Scan for the cell matching the given text and deliver its [X, Y] coordinate at center. 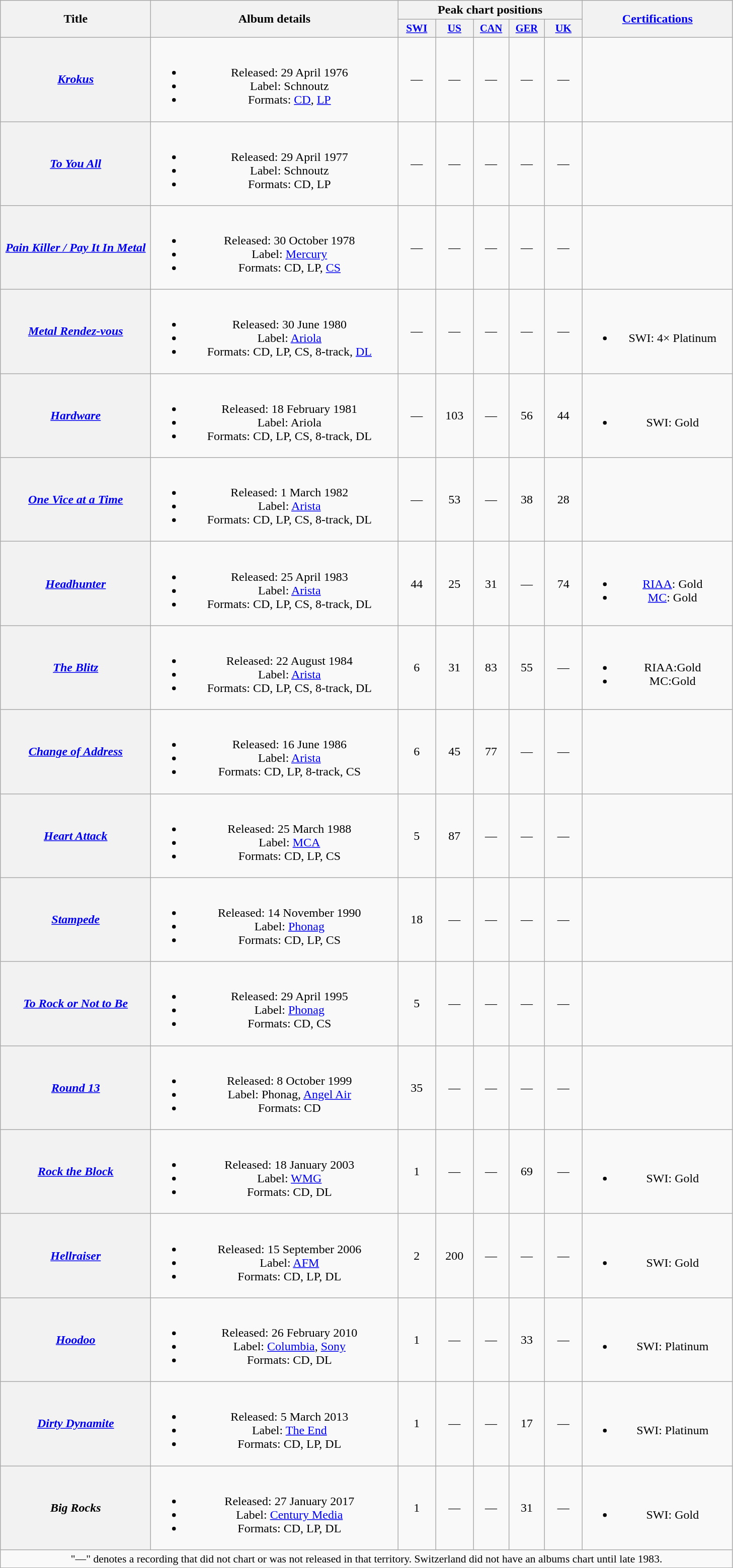
US [455, 29]
The Blitz [75, 668]
74 [563, 583]
Peak chart positions [490, 10]
Title [75, 19]
18 [417, 919]
Certifications [657, 19]
56 [527, 415]
To Rock or Not to Be [75, 1004]
Released: 18 February 1981Label: AriolaFormats: CD, LP, CS, 8-track, DL [275, 415]
Album details [275, 19]
103 [455, 415]
Change of Address [75, 751]
Released: 14 November 1990Label: PhonagFormats: CD, LP, CS [275, 919]
Released: 29 April 1995Label: PhonagFormats: CD, CS [275, 1004]
GER [527, 29]
Hellraiser [75, 1255]
38 [527, 500]
One Vice at a Time [75, 500]
RIAA: GoldMC: Gold [657, 583]
Krokus [75, 79]
Released: 26 February 2010Label: Columbia, SonyFormats: CD, DL [275, 1340]
35 [417, 1087]
SWI: 4× Platinum [657, 332]
77 [491, 751]
Released: 8 October 1999Label: Phonag, Angel AirFormats: CD [275, 1087]
55 [527, 668]
28 [563, 500]
Dirty Dynamite [75, 1423]
Released: 27 January 2017Label: Century MediaFormats: CD, LP, DL [275, 1508]
RIAA:GoldMC:Gold [657, 668]
Big Rocks [75, 1508]
Metal Rendez-vous [75, 332]
83 [491, 668]
Released: 5 March 2013Label: The EndFormats: CD, LP, DL [275, 1423]
Released: 30 June 1980Label: AriolaFormats: CD, LP, CS, 8-track, DL [275, 332]
Round 13 [75, 1087]
Released: 15 September 2006Label: AFMFormats: CD, LP, DL [275, 1255]
Released: 22 August 1984Label: AristaFormats: CD, LP, CS, 8-track, DL [275, 668]
Hardware [75, 415]
53 [455, 500]
To You All [75, 164]
200 [455, 1255]
69 [527, 1172]
Released: 18 January 2003Label: WMGFormats: CD, DL [275, 1172]
45 [455, 751]
Hoodoo [75, 1340]
Stampede [75, 919]
Headhunter [75, 583]
Released: 1 March 1982Label: AristaFormats: CD, LP, CS, 8-track, DL [275, 500]
Rock the Block [75, 1172]
2 [417, 1255]
17 [527, 1423]
UK [563, 29]
Released: 29 April 1976Label: SchnoutzFormats: CD, LP [275, 79]
Released: 29 April 1977Label: SchnoutzFormats: CD, LP [275, 164]
87 [455, 836]
25 [455, 583]
Released: 25 April 1983Label: AristaFormats: CD, LP, CS, 8-track, DL [275, 583]
33 [527, 1340]
CAN [491, 29]
Released: 30 October 1978Label: MercuryFormats: CD, LP, CS [275, 247]
"—" denotes a recording that did not chart or was not released in that territory. Switzerland did not have an albums chart until late 1983. [367, 1559]
SWI [417, 29]
Heart Attack [75, 836]
Released: 25 March 1988Label: MCAFormats: CD, LP, CS [275, 836]
Released: 16 June 1986Label: AristaFormats: CD, LP, 8-track, CS [275, 751]
Pain Killer / Pay It In Metal [75, 247]
